Capture the cell that displays the provided text and extract its (X, Y) central coordinate. 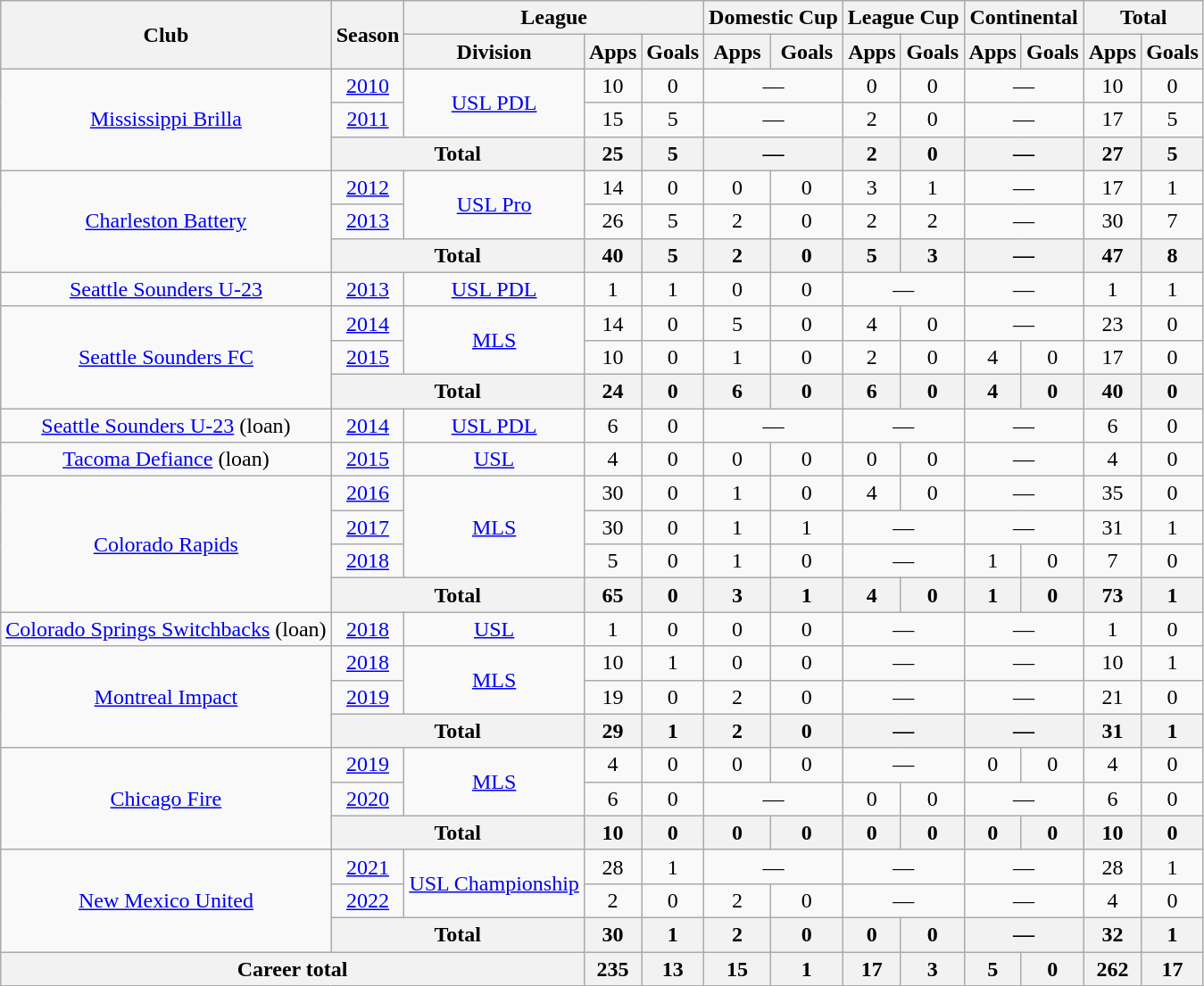
Montreal Impact (166, 697)
Continental (1024, 18)
8 (1173, 255)
Colorado Rapids (166, 544)
Charleston Battery (166, 221)
USL Pro (494, 204)
24 (612, 391)
27 (1112, 153)
Tacoma Defiance (loan) (166, 460)
Mississippi Brilla (166, 120)
25 (612, 153)
Colorado Springs Switchbacks (loan) (166, 629)
Domestic Cup (774, 18)
47 (1112, 255)
235 (612, 968)
65 (612, 595)
35 (1112, 493)
2011 (368, 120)
Club (166, 35)
21 (1112, 697)
2010 (368, 86)
32 (1112, 934)
2012 (368, 187)
262 (1112, 968)
Seattle Sounders U-23 (166, 289)
73 (1112, 595)
Division (494, 52)
13 (673, 968)
26 (612, 221)
Season (368, 35)
2016 (368, 493)
Chicago Fire (166, 799)
Career total (293, 968)
2017 (368, 527)
2021 (368, 866)
29 (612, 731)
League Cup (903, 18)
Seattle Sounders U-23 (loan) (166, 426)
League (554, 18)
19 (612, 697)
2020 (368, 799)
Seattle Sounders FC (166, 357)
USL Championship (494, 883)
New Mexico United (166, 900)
2022 (368, 900)
23 (1112, 323)
